For the text-containing cell, return its midpoint in (x, y) coordinate format. 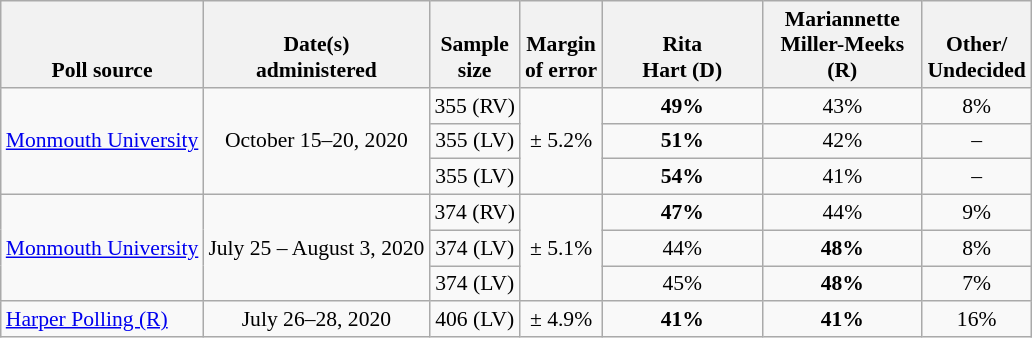
7% (976, 284)
Other/Undecided (976, 44)
16% (976, 320)
47% (682, 213)
Date(s)administered (316, 44)
± 5.1% (561, 248)
9% (976, 213)
July 25 – August 3, 2020 (316, 248)
± 5.2% (561, 142)
± 4.9% (561, 320)
Marginof error (561, 44)
MariannetteMiller-Meeks (R) (842, 44)
October 15–20, 2020 (316, 142)
July 26–28, 2020 (316, 320)
Poll source (102, 44)
355 (RV) (474, 106)
42% (842, 141)
Samplesize (474, 44)
406 (LV) (474, 320)
54% (682, 177)
374 (RV) (474, 213)
49% (682, 106)
51% (682, 141)
Harper Polling (R) (102, 320)
45% (682, 284)
RitaHart (D) (682, 44)
43% (842, 106)
